Search for the cell housing the specified text and yield its [X, Y] center coordinate. 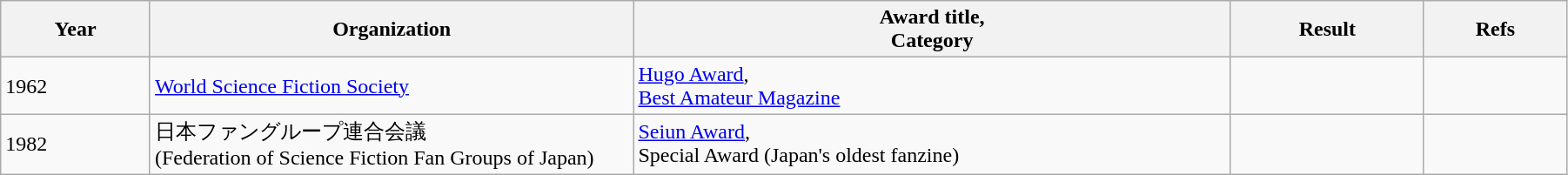
World Science Fiction Society [392, 85]
1962 [76, 85]
Seiun Award,Special Award (Japan's oldest fanzine) [932, 145]
1982 [76, 145]
Award title,Category [932, 30]
Organization [392, 30]
Refs [1495, 30]
Result [1327, 30]
Hugo Award,Best Amateur Magazine [932, 85]
日本ファングループ連合会議(Federation of Science Fiction Fan Groups of Japan) [392, 145]
Year [76, 30]
